Detect which cell encompasses the target text, then output its [X, Y] center coordinate. 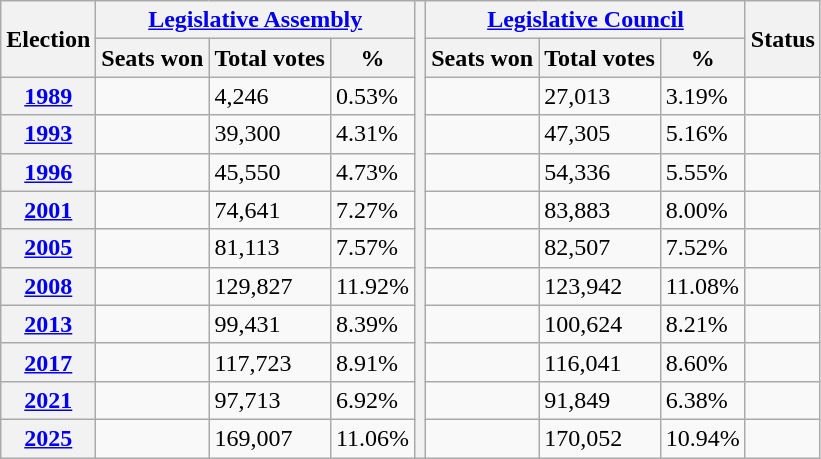
54,336 [600, 172]
2008 [48, 286]
97,713 [270, 400]
7.57% [372, 248]
0.53% [372, 96]
Legislative Assembly [256, 20]
116,041 [600, 362]
117,723 [270, 362]
Election [48, 39]
8.60% [702, 362]
100,624 [600, 324]
2021 [48, 400]
11.06% [372, 438]
1993 [48, 134]
7.27% [372, 210]
5.16% [702, 134]
10.94% [702, 438]
74,641 [270, 210]
6.92% [372, 400]
6.38% [702, 400]
8.21% [702, 324]
11.08% [702, 286]
83,883 [600, 210]
4.73% [372, 172]
81,113 [270, 248]
7.52% [702, 248]
2017 [48, 362]
4.31% [372, 134]
5.55% [702, 172]
11.92% [372, 286]
4,246 [270, 96]
Status [782, 39]
169,007 [270, 438]
2001 [48, 210]
45,550 [270, 172]
47,305 [600, 134]
Legislative Council [586, 20]
2025 [48, 438]
1996 [48, 172]
2013 [48, 324]
8.00% [702, 210]
27,013 [600, 96]
82,507 [600, 248]
99,431 [270, 324]
8.39% [372, 324]
39,300 [270, 134]
91,849 [600, 400]
3.19% [702, 96]
123,942 [600, 286]
129,827 [270, 286]
170,052 [600, 438]
2005 [48, 248]
1989 [48, 96]
8.91% [372, 362]
